Return (X, Y) of the center of cell containing provided text 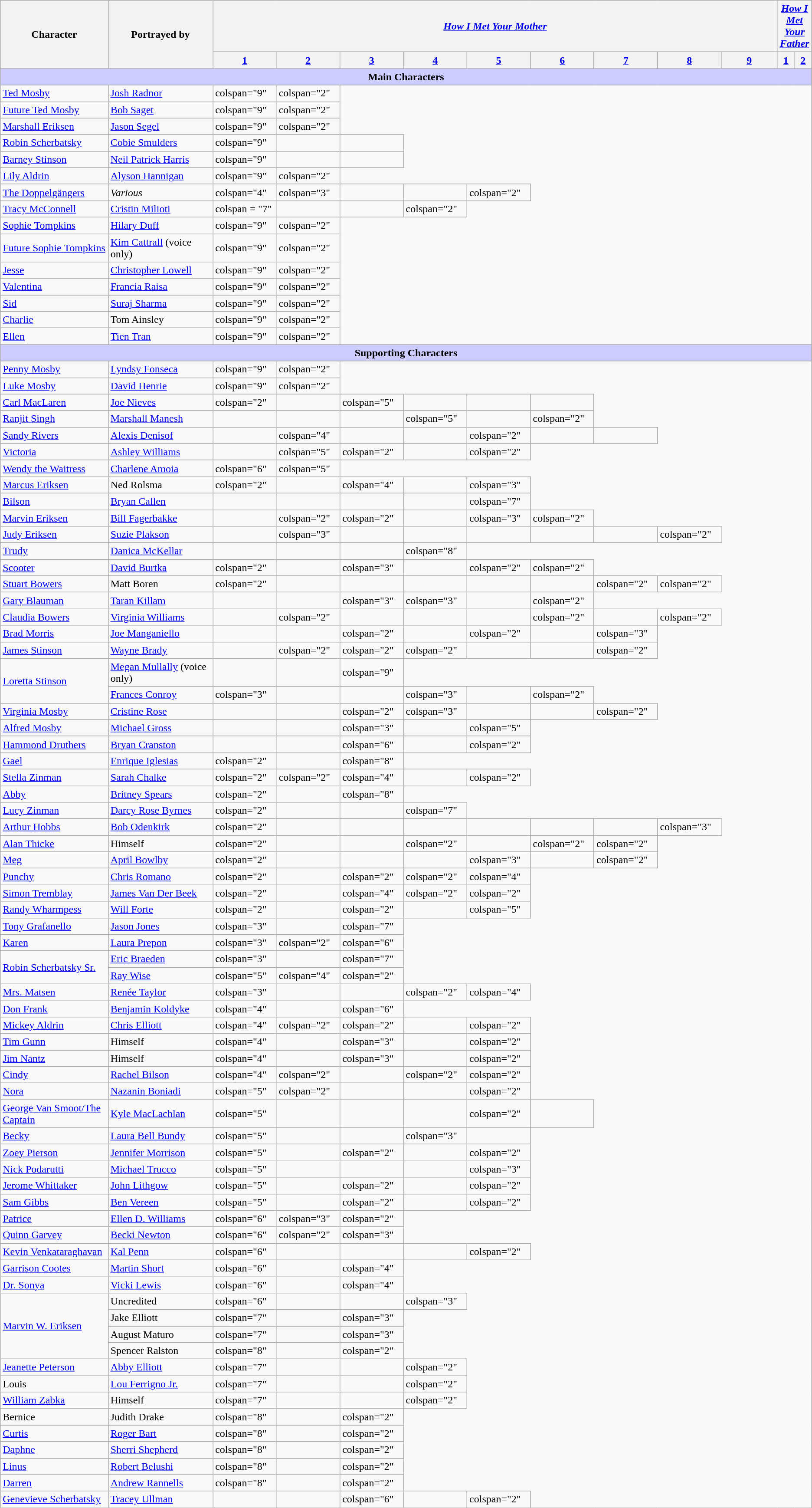
Eric Braeden (160, 959)
Josh Radnor (160, 93)
Nora (54, 1091)
Kyle MacLachlan (160, 1114)
Nazanin Boniadi (160, 1091)
August Maturo (160, 1334)
Abby (54, 794)
Michael Trucco (160, 1169)
James Stinson (54, 650)
Garrison Cootes (54, 1268)
8 (689, 60)
Bilson (54, 501)
Marshall Eriksen (54, 126)
Tracy McConnell (54, 209)
Suraj Sharma (160, 303)
Barney Stinson (54, 159)
Sarah Chalke (160, 777)
Ben Vereen (160, 1202)
Ellen D. Williams (160, 1219)
7 (625, 60)
Becki Newton (160, 1235)
Bernice (54, 1417)
Joe Nieves (160, 402)
Future Ted Mosby (54, 110)
John Lithgow (160, 1186)
Taran Killam (160, 601)
Gary Blauman (54, 601)
6 (562, 60)
Daphne (54, 1450)
3 (372, 60)
4 (435, 60)
Robert Belushi (160, 1466)
Alexis Denisof (160, 435)
Meg (54, 860)
Roger Bart (160, 1433)
Francia Raisa (160, 287)
April Bowlby (160, 860)
Cristine Rose (160, 711)
Spencer Ralston (160, 1351)
Sherri Shepherd (160, 1450)
Sid (54, 303)
David Burtka (160, 568)
Marvin W. Eriksen (54, 1326)
colspan = "7" (245, 209)
Charlene Amoia (160, 468)
Jerome Whittaker (54, 1186)
Judy Eriksen (54, 535)
Sandy Rivers (54, 435)
The Doppelgängers (54, 192)
Bob Saget (160, 110)
Neil Patrick Harris (160, 159)
Darren (54, 1483)
Jennifer Morrison (160, 1153)
Wayne Brady (160, 650)
Linus (54, 1466)
Laura Bell Bundy (160, 1136)
Ray Wise (160, 976)
Dr. Sonya (54, 1285)
Cristin Milioti (160, 209)
Renée Taylor (160, 992)
Kal Penn (160, 1252)
Marcus Eriksen (54, 485)
Bob Odenkirk (160, 827)
Karen (54, 943)
How I Met Your Father (795, 26)
Scooter (54, 568)
9 (749, 60)
Zoey Pierson (54, 1153)
Jesse (54, 270)
James Van Der Beek (160, 893)
George Van Smoot/The Captain (54, 1114)
Simon Tremblay (54, 893)
Alyson Hannigan (160, 176)
Martin Short (160, 1268)
Penny Mosby (54, 369)
Sophie Tompkins (54, 225)
Lyndsy Fonseca (160, 369)
Lou Ferrigno Jr. (160, 1384)
Darcy Rose Byrnes (160, 811)
Louis (54, 1384)
Sam Gibbs (54, 1202)
Ellen (54, 336)
Quinn Garvey (54, 1235)
5 (499, 60)
Hammond Druthers (54, 744)
Gael (54, 761)
Benjamin Koldyke (160, 1009)
Mrs. Matsen (54, 992)
Chris Romano (160, 877)
Jason Jones (160, 926)
Supporting Characters (406, 353)
Jason Segel (160, 126)
Bryan Cranston (160, 744)
Portrayed by (160, 35)
Cobie Smulders (160, 143)
Virginia Mosby (54, 711)
Various (160, 192)
Don Frank (54, 1009)
Nick Podarutti (54, 1169)
Alan Thicke (54, 844)
Robin Scherbatsky Sr. (54, 967)
Ted Mosby (54, 93)
Brad Morris (54, 634)
Tracey Ullman (160, 1499)
Trudy (54, 551)
Suzie Plakson (160, 535)
Frances Conroy (160, 695)
Marshall Manesh (160, 419)
Carl MacLaren (54, 402)
Future Sophie Tompkins (54, 247)
David Henrie (160, 386)
Danica McKellar (160, 551)
Ashley Williams (160, 452)
Claudia Bowers (54, 617)
Uncredited (160, 1301)
Matt Boren (160, 584)
Cindy (54, 1075)
Christopher Lowell (160, 270)
Luke Mosby (54, 386)
Laura Prepon (160, 943)
Lily Aldrin (54, 176)
Curtis (54, 1433)
Bryan Callen (160, 501)
Mickey Aldrin (54, 1025)
Kevin Venkataraghavan (54, 1252)
How I Met Your Mother (495, 26)
Stuart Bowers (54, 584)
Joe Manganiello (160, 634)
Lucy Zinman (54, 811)
Alfred Mosby (54, 728)
Tien Tran (160, 336)
Victoria (54, 452)
Britney Spears (160, 794)
Wendy the Waitress (54, 468)
Ned Rolsma (160, 485)
Tom Ainsley (160, 320)
Vicki Lewis (160, 1285)
Rachel Bilson (160, 1075)
Will Forte (160, 910)
Patrice (54, 1219)
Michael Gross (160, 728)
Robin Scherbatsky (54, 143)
Becky (54, 1136)
Charlie (54, 320)
Jake Elliott (160, 1317)
Ranjit Singh (54, 419)
Virginia Williams (160, 617)
Megan Mullally (voice only) (160, 673)
Bill Fagerbakke (160, 518)
Marvin Eriksen (54, 518)
Arthur Hobbs (54, 827)
Enrique Iglesias (160, 761)
Jeanette Peterson (54, 1367)
Stella Zinman (54, 777)
Tony Grafanello (54, 926)
Randy Wharmpess (54, 910)
Punchy (54, 877)
Kim Cattrall (voice only) (160, 247)
Tim Gunn (54, 1041)
William Zabka (54, 1400)
Character (54, 35)
Chris Elliott (160, 1025)
Andrew Rannells (160, 1483)
Judith Drake (160, 1417)
Genevieve Scherbatsky (54, 1499)
Loretta Stinson (54, 680)
Abby Elliott (160, 1367)
Valentina (54, 287)
Jim Nantz (54, 1058)
Hilary Duff (160, 225)
Main Characters (406, 77)
